Detect which cell encompasses the target text, then output its (x, y) center coordinate. 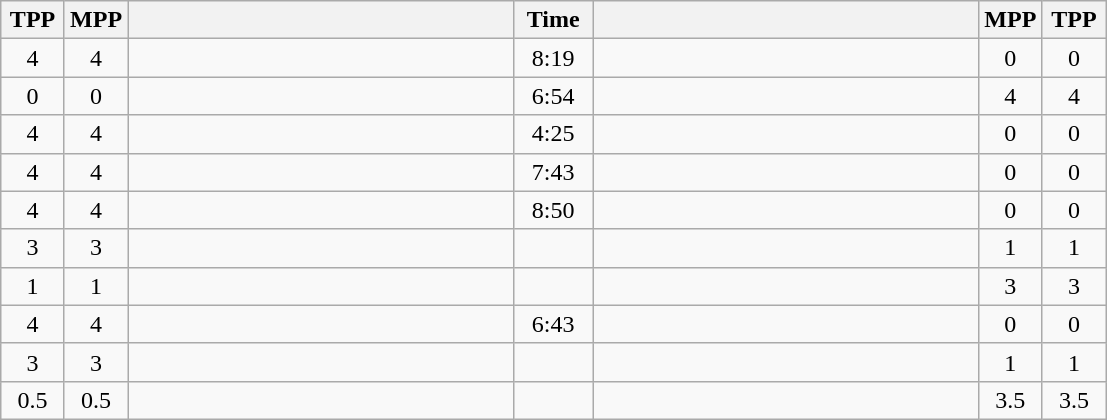
4:25 (554, 134)
6:43 (554, 324)
7:43 (554, 172)
8:19 (554, 58)
8:50 (554, 210)
Time (554, 20)
6:54 (554, 96)
